Pinpoint the cell where the given text exists, returning its (x, y) midpoint coordinate. 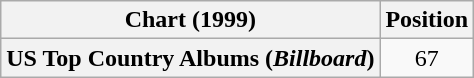
Chart (1999) (190, 20)
US Top Country Albums (Billboard) (190, 58)
Position (427, 20)
67 (427, 58)
